Return the (X, Y) coordinate for the center point of the cell that contains the specified text.  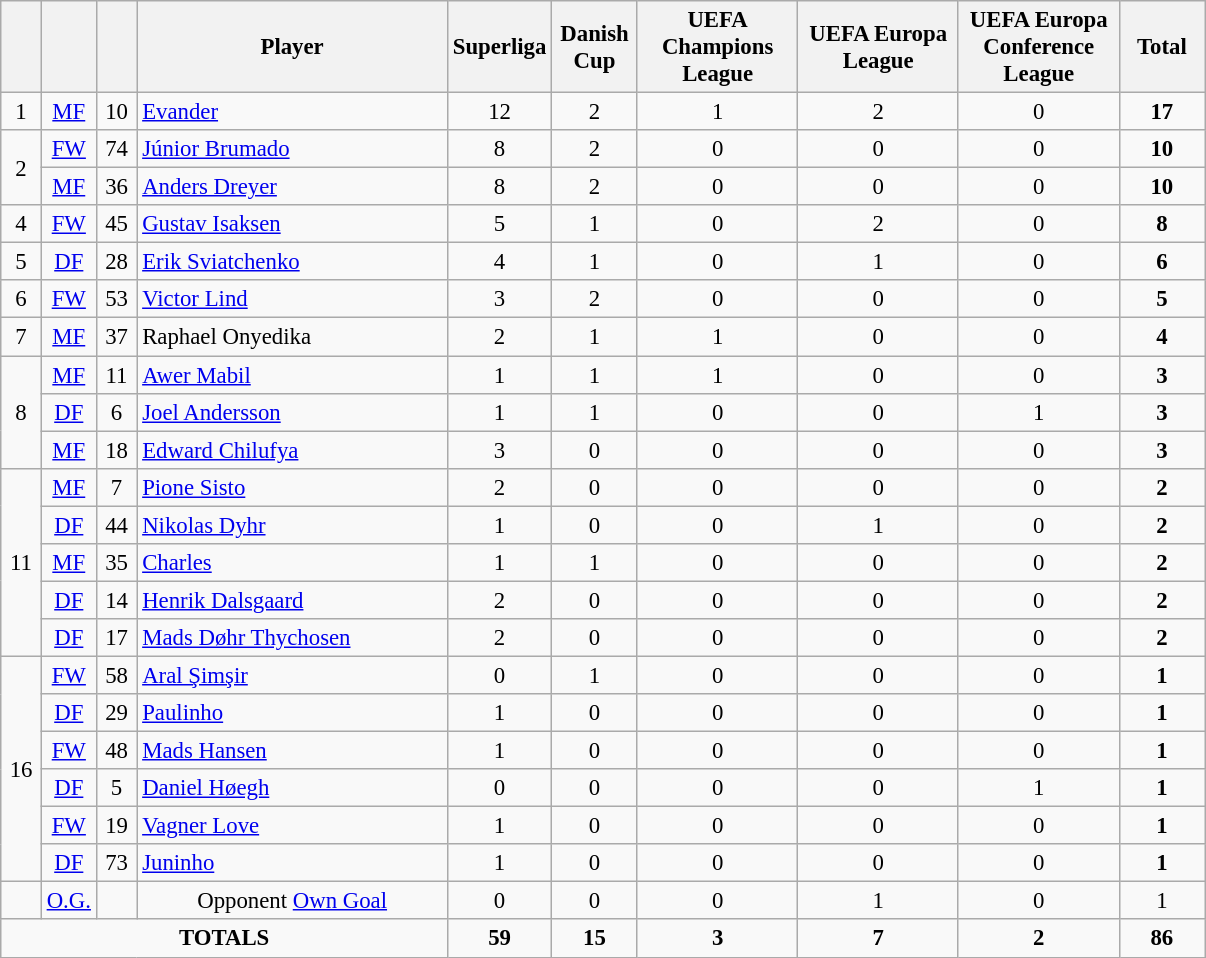
Daniel Høegh (292, 788)
Raphael Onyedika (292, 337)
14 (116, 600)
Charles (292, 563)
15 (595, 939)
Nikolas Dyhr (292, 525)
Gustav Isaksen (292, 224)
Pione Sisto (292, 487)
44 (116, 525)
Opponent Own Goal (292, 901)
Awer Mabil (292, 375)
28 (116, 262)
36 (116, 187)
37 (116, 337)
Superliga (499, 47)
Edward Chilufya (292, 450)
Aral Şimşir (292, 675)
Anders Dreyer (292, 187)
O.G. (68, 901)
19 (116, 826)
Danish Cup (595, 47)
Total (1162, 47)
Mads Døhr Thychosen (292, 638)
18 (116, 450)
58 (116, 675)
53 (116, 299)
Mads Hansen (292, 751)
Erik Sviatchenko (292, 262)
Vagner Love (292, 826)
48 (116, 751)
35 (116, 563)
Juninho (292, 863)
TOTALS (224, 939)
UEFA Europa League (878, 47)
86 (1162, 939)
Evander (292, 112)
Player (292, 47)
12 (499, 112)
45 (116, 224)
59 (499, 939)
Victor Lind (292, 299)
74 (116, 149)
29 (116, 713)
UEFA Europa Conference League (1038, 47)
Paulinho (292, 713)
73 (116, 863)
UEFA Champions League (718, 47)
Joel Andersson (292, 412)
Henrik Dalsgaard (292, 600)
16 (22, 769)
Júnior Brumado (292, 149)
